Determine the [X, Y] coordinate at the center of the cell enclosing the given text.  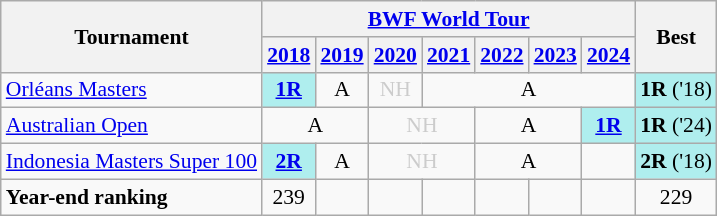
Year-end ranking [132, 197]
229 [676, 197]
2024 [608, 55]
BWF World Tour [448, 19]
Best [676, 36]
2R [288, 162]
1R ('18) [676, 90]
Tournament [132, 36]
2018 [288, 55]
2019 [342, 55]
2022 [502, 55]
2R ('18) [676, 162]
2020 [396, 55]
2023 [556, 55]
Australian Open [132, 126]
1R ('24) [676, 126]
Orléans Masters [132, 90]
239 [288, 197]
Indonesia Masters Super 100 [132, 162]
2021 [448, 55]
